Scan for the cell matching the given text and deliver its [x, y] coordinate at center. 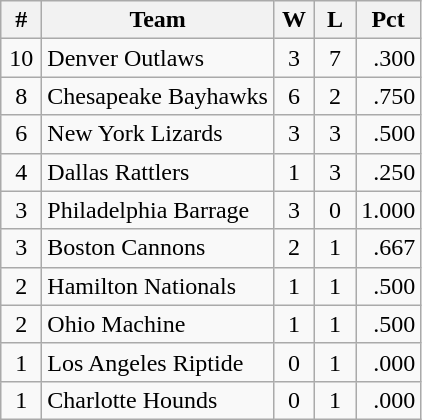
7 [336, 58]
Los Angeles Riptide [158, 362]
1.000 [388, 210]
.667 [388, 248]
Hamilton Nationals [158, 286]
4 [22, 172]
8 [22, 96]
.300 [388, 58]
Philadelphia Barrage [158, 210]
Pct [388, 20]
10 [22, 58]
Charlotte Hounds [158, 400]
# [22, 20]
Ohio Machine [158, 324]
Denver Outlaws [158, 58]
Boston Cannons [158, 248]
.750 [388, 96]
L [336, 20]
.250 [388, 172]
W [294, 20]
New York Lizards [158, 134]
Dallas Rattlers [158, 172]
Team [158, 20]
Chesapeake Bayhawks [158, 96]
